Return the [X, Y] coordinate for the center point of the cell that contains the specified text.  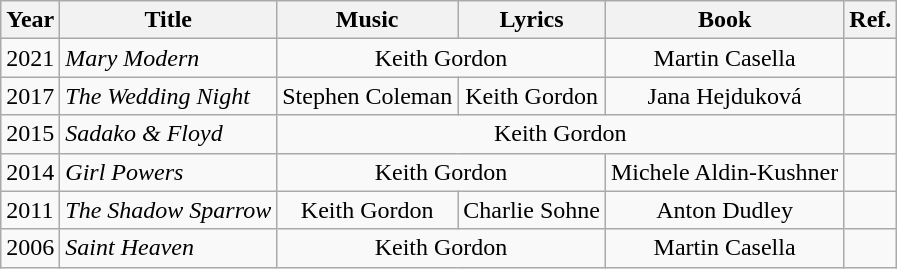
2006 [30, 248]
Music [368, 20]
Anton Dudley [724, 210]
Lyrics [532, 20]
Saint Heaven [168, 248]
Year [30, 20]
Ref. [870, 20]
Sadako & Floyd [168, 134]
Charlie Sohne [532, 210]
The Shadow Sparrow [168, 210]
2011 [30, 210]
2021 [30, 58]
Stephen Coleman [368, 96]
Title [168, 20]
2014 [30, 172]
The Wedding Night [168, 96]
Jana Hejduková [724, 96]
Michele Aldin-Kushner [724, 172]
Girl Powers [168, 172]
2017 [30, 96]
Book [724, 20]
2015 [30, 134]
Mary Modern [168, 58]
